Output the [x, y] coordinate of the center of the cell containing the given text.  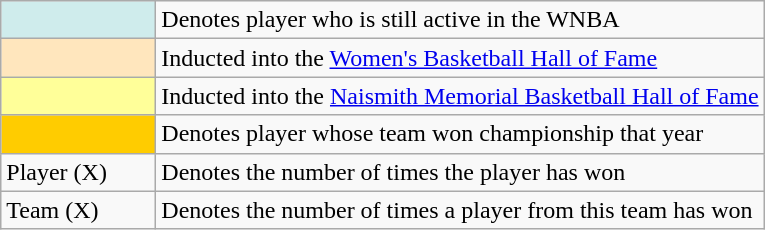
Denotes player who is still active in the WNBA [460, 20]
Team (X) [78, 210]
Inducted into the Naismith Memorial Basketball Hall of Fame [460, 96]
Denotes the number of times a player from this team has won [460, 210]
Denotes player whose team won championship that year [460, 134]
Inducted into the Women's Basketball Hall of Fame [460, 58]
Player (X) [78, 172]
Denotes the number of times the player has won [460, 172]
